Return (X, Y) of the center of cell containing provided text 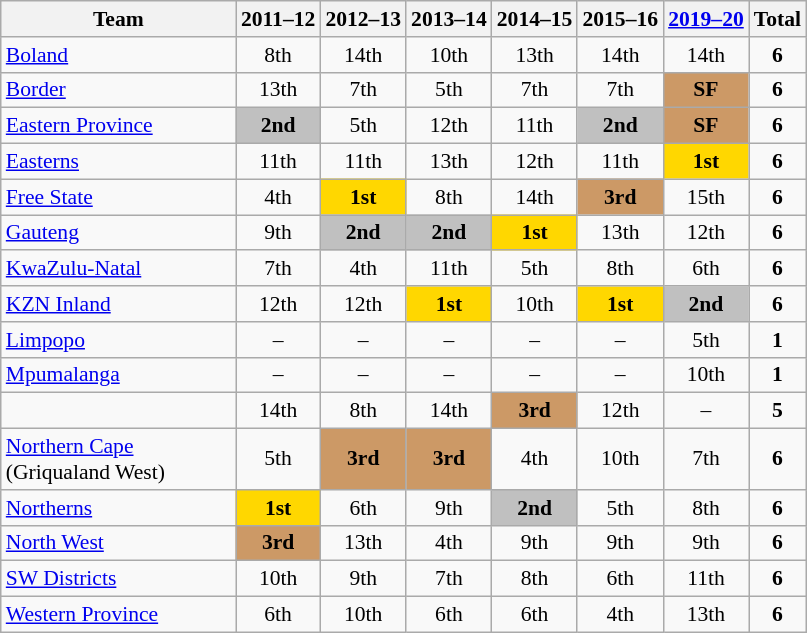
2015–16 (620, 19)
KZN Inland (118, 304)
Border (118, 90)
2019–20 (706, 19)
SW Districts (118, 579)
Free State (118, 197)
Team (118, 19)
5 (778, 411)
Western Province (118, 615)
Northerns (118, 508)
Total (778, 19)
2012–13 (363, 19)
Boland (118, 55)
2014–15 (535, 19)
North West (118, 543)
KwaZulu-Natal (118, 269)
Limpopo (118, 340)
2013–14 (449, 19)
Gauteng (118, 233)
15th (706, 197)
Eastern Province (118, 126)
2011–12 (278, 19)
Mpumalanga (118, 375)
Easterns (118, 162)
Northern Cape(Griqualand West) (118, 460)
